Scan for the cell matching the given text and deliver its [x, y] coordinate at center. 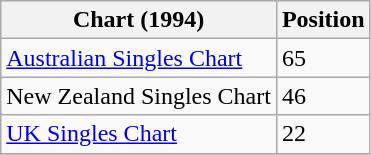
Position [323, 20]
New Zealand Singles Chart [139, 96]
Chart (1994) [139, 20]
46 [323, 96]
65 [323, 58]
22 [323, 134]
UK Singles Chart [139, 134]
Australian Singles Chart [139, 58]
